Extract the [x, y] coordinate from the center of the cell holding the provided text.  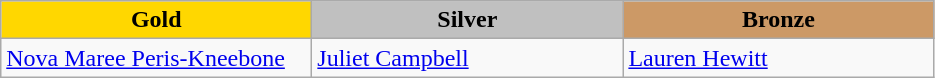
Bronze [778, 20]
Juliet Campbell [468, 58]
Nova Maree Peris-Kneebone [156, 58]
Silver [468, 20]
Gold [156, 20]
Lauren Hewitt [778, 58]
